Detect which cell encompasses the target text, then output its [X, Y] center coordinate. 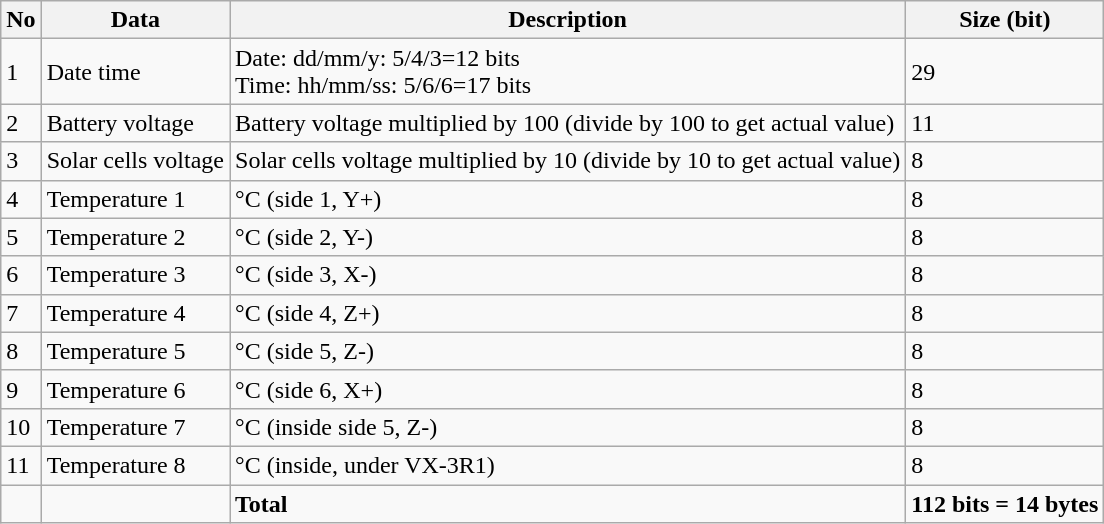
°C (side 3, X-) [568, 275]
Battery voltage multiplied by 100 (divide by 100 to get actual value) [568, 123]
Size (bit) [1005, 20]
Temperature 4 [135, 313]
3 [21, 161]
Temperature 8 [135, 465]
Date: dd/mm/y: 5/4/3=12 bits Time: hh/mm/ss: 5/6/6=17 bits [568, 72]
Temperature 7 [135, 427]
29 [1005, 72]
2 [21, 123]
Temperature 5 [135, 351]
°C (inside side 5, Z-) [568, 427]
No [21, 20]
Temperature 1 [135, 199]
Solar cells voltage multiplied by 10 (divide by 10 to get actual value) [568, 161]
10 [21, 427]
°C (side 5, Z-) [568, 351]
7 [21, 313]
Solar cells voltage [135, 161]
Temperature 2 [135, 237]
°C (side 6, X+) [568, 389]
Date time [135, 72]
Battery voltage [135, 123]
Data [135, 20]
°C (side 4, Z+) [568, 313]
°C (side 2, Y-) [568, 237]
6 [21, 275]
112 bits = 14 bytes [1005, 503]
Temperature 6 [135, 389]
5 [21, 237]
Total [568, 503]
Temperature 3 [135, 275]
1 [21, 72]
°C (inside, under VX-3R1) [568, 465]
Description [568, 20]
4 [21, 199]
9 [21, 389]
°C (side 1, Y+) [568, 199]
